Identify which cell holds the provided text, then report its (x, y) central coordinate. 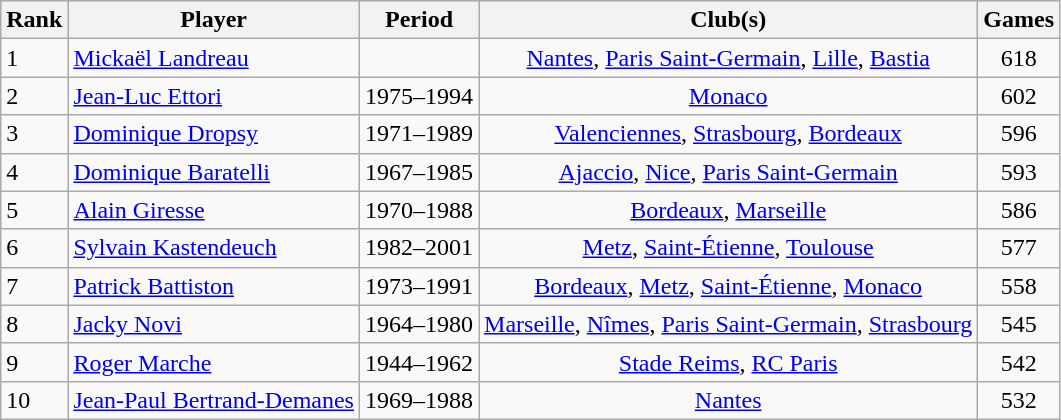
2 (34, 96)
593 (1019, 172)
Jean-Paul Bertrand-Demanes (214, 400)
Patrick Battiston (214, 286)
Roger Marche (214, 362)
Nantes, Paris Saint-Germain, Lille, Bastia (728, 58)
542 (1019, 362)
1982–2001 (418, 248)
Jacky Novi (214, 324)
Jean-Luc Ettori (214, 96)
1964–1980 (418, 324)
1944–1962 (418, 362)
1975–1994 (418, 96)
545 (1019, 324)
4 (34, 172)
6 (34, 248)
Mickaël Landreau (214, 58)
9 (34, 362)
Monaco (728, 96)
1 (34, 58)
1970–1988 (418, 210)
618 (1019, 58)
Bordeaux, Marseille (728, 210)
1969–1988 (418, 400)
3 (34, 134)
1967–1985 (418, 172)
Rank (34, 20)
586 (1019, 210)
8 (34, 324)
Ajaccio, Nice, Paris Saint-Germain (728, 172)
577 (1019, 248)
Metz, Saint-Étienne, Toulouse (728, 248)
5 (34, 210)
Stade Reims, RC Paris (728, 362)
Games (1019, 20)
Dominique Dropsy (214, 134)
Period (418, 20)
Bordeaux, Metz, Saint-Étienne, Monaco (728, 286)
Marseille, Nîmes, Paris Saint-Germain, Strasbourg (728, 324)
1971–1989 (418, 134)
Alain Giresse (214, 210)
Dominique Baratelli (214, 172)
7 (34, 286)
596 (1019, 134)
Sylvain Kastendeuch (214, 248)
558 (1019, 286)
Nantes (728, 400)
Valenciennes, Strasbourg, Bordeaux (728, 134)
532 (1019, 400)
10 (34, 400)
Player (214, 20)
Club(s) (728, 20)
602 (1019, 96)
1973–1991 (418, 286)
